Determine the [x, y] coordinate at the center of the cell enclosing the given text.  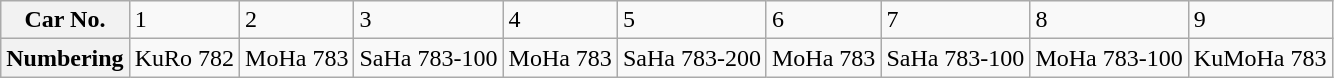
KuRo 782 [184, 58]
Numbering [65, 58]
4 [560, 20]
3 [428, 20]
5 [692, 20]
Car No. [65, 20]
8 [1109, 20]
7 [956, 20]
9 [1260, 20]
1 [184, 20]
KuMoHa 783 [1260, 58]
2 [297, 20]
SaHa 783-200 [692, 58]
MoHa 783-100 [1109, 58]
6 [823, 20]
